For the text-containing cell, return its midpoint in [x, y] coordinate format. 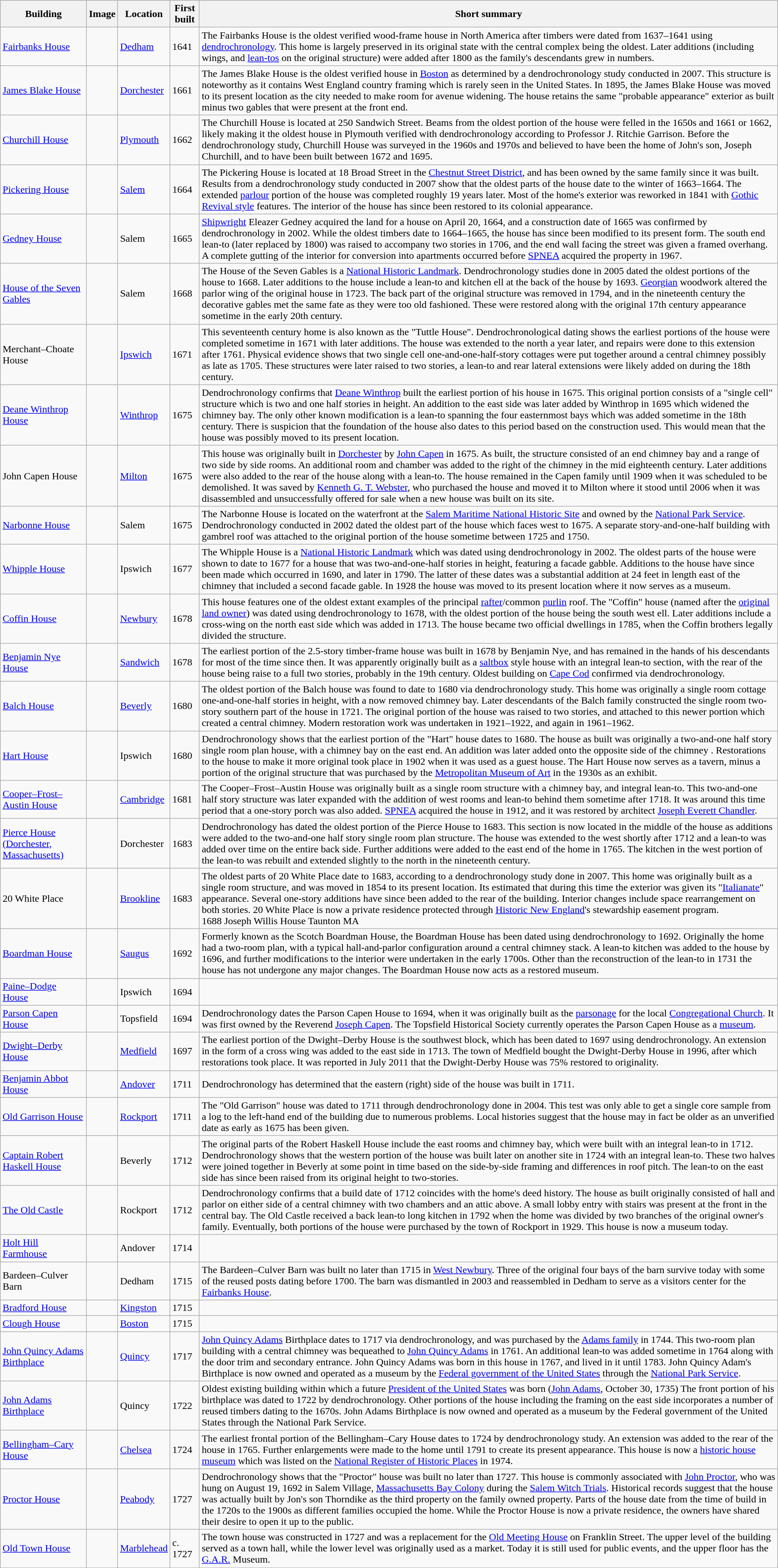
Boston [144, 1324]
House of the Seven Gables [44, 294]
Short summary [489, 14]
Proctor House [44, 1499]
Bardeen–Culver Barn [44, 1281]
Brookline [144, 898]
Narbonne House [44, 525]
1671 [185, 354]
Topsfield [144, 1018]
Cooper–Frost–Austin House [44, 800]
Peabody [144, 1499]
Building [44, 14]
1724 [185, 1450]
Pierce House (Dorchester, Massachusetts) [44, 843]
Old Town House [44, 1548]
Cambridge [144, 800]
c. 1727 [185, 1548]
1668 [185, 294]
Location [144, 14]
Balch House [44, 706]
Bradford House [44, 1308]
Benjamin Nye House [44, 663]
The Old Castle [44, 1210]
Captain Robert Haskell House [44, 1161]
Coffin House [44, 619]
Deane Winthrop House [44, 415]
Saugus [144, 954]
1665 [185, 238]
1662 [185, 140]
1681 [185, 800]
Newbury [144, 619]
1697 [185, 1051]
Winthrop [144, 415]
1727 [185, 1499]
Image [102, 14]
1722 [185, 1406]
1677 [185, 569]
Whipple House [44, 569]
Marblehead [144, 1548]
1664 [185, 189]
Dendrochronology has determined that the eastern (right) side of the house was built in 1711. [489, 1084]
Churchill House [44, 140]
Milton [144, 476]
Paine–Dodge House [44, 992]
Holt Hill Farmhouse [44, 1248]
Benjamin Abbot House [44, 1084]
Parson Capen House [44, 1018]
James Blake House [44, 91]
Bellingham–Cary House [44, 1450]
John Adams Birthplace [44, 1406]
1717 [185, 1357]
First built [185, 14]
Boardman House [44, 954]
20 White Place [44, 898]
1714 [185, 1248]
John Capen House [44, 476]
Hart House [44, 756]
Chelsea [144, 1450]
Old Garrison House [44, 1116]
1641 [185, 47]
Merchant–Choate House [44, 354]
Gedney House [44, 238]
Fairbanks House [44, 47]
1692 [185, 954]
Pickering House [44, 189]
Kingston [144, 1308]
Sandwich [144, 663]
Medfield [144, 1051]
John Quincy Adams Birthplace [44, 1357]
Plymouth [144, 140]
Clough House [44, 1324]
1661 [185, 91]
Dwight–Derby House [44, 1051]
